Detect which cell encompasses the target text, then output its (X, Y) center coordinate. 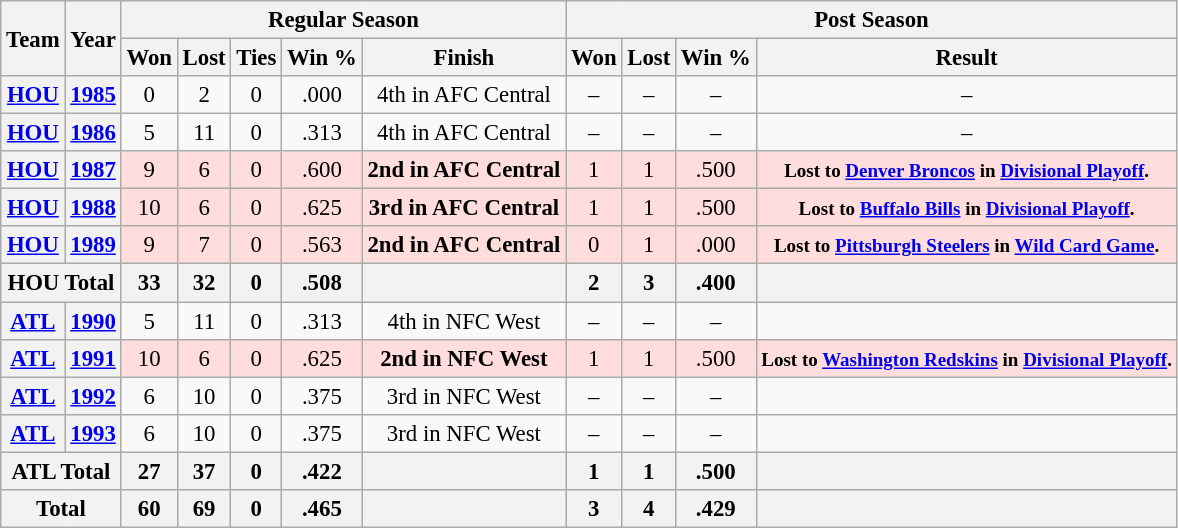
.429 (716, 509)
Post Season (872, 20)
1986 (93, 133)
Lost to Pittsburgh Steelers in Wild Card Game. (966, 245)
Ties (256, 58)
33 (149, 283)
27 (149, 471)
Year (93, 38)
Regular Season (344, 20)
7 (204, 245)
.400 (716, 283)
1988 (93, 208)
1992 (93, 396)
Lost to Denver Broncos in Divisional Playoff. (966, 170)
3rd in AFC Central (464, 208)
1989 (93, 245)
.508 (322, 283)
37 (204, 471)
69 (204, 509)
Result (966, 58)
Finish (464, 58)
2nd in NFC West (464, 358)
1991 (93, 358)
32 (204, 283)
1985 (93, 95)
1993 (93, 433)
Lost to Buffalo Bills in Divisional Playoff. (966, 208)
.465 (322, 509)
1990 (93, 321)
4 (649, 509)
.600 (322, 170)
4th in NFC West (464, 321)
1987 (93, 170)
HOU Total (61, 283)
Total (61, 509)
.422 (322, 471)
Team (33, 38)
60 (149, 509)
.563 (322, 245)
ATL Total (61, 471)
Lost to Washington Redskins in Divisional Playoff. (966, 358)
